Search for the cell housing the specified text and yield its (x, y) center coordinate. 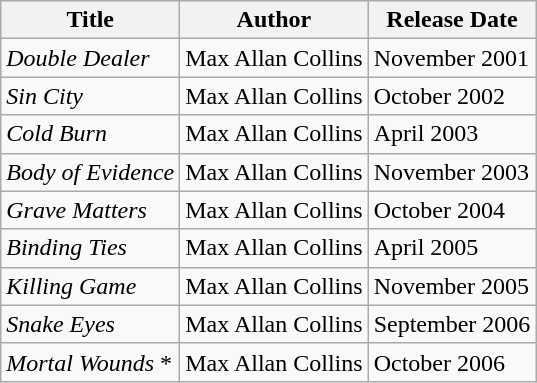
Author (274, 20)
Mortal Wounds * (90, 362)
April 2005 (452, 248)
October 2002 (452, 96)
April 2003 (452, 134)
October 2006 (452, 362)
Binding Ties (90, 248)
Release Date (452, 20)
Sin City (90, 96)
Title (90, 20)
Grave Matters (90, 210)
September 2006 (452, 324)
Killing Game (90, 286)
November 2001 (452, 58)
Double Dealer (90, 58)
October 2004 (452, 210)
November 2003 (452, 172)
Body of Evidence (90, 172)
Cold Burn (90, 134)
Snake Eyes (90, 324)
November 2005 (452, 286)
